Return the [x, y] coordinate for the center point of the cell that contains the specified text.  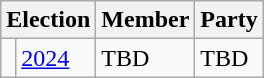
Election [48, 20]
Member [146, 20]
2024 [56, 58]
Party [229, 20]
